Search for the cell housing the specified text and yield its [X, Y] center coordinate. 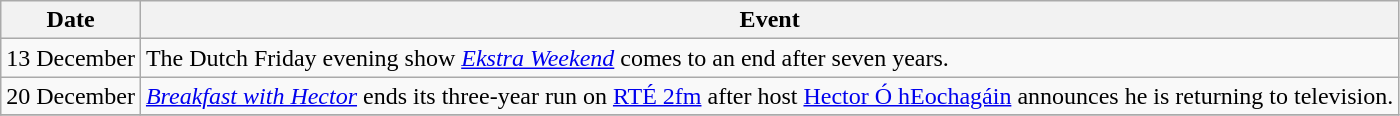
Event [769, 20]
The Dutch Friday evening show Ekstra Weekend comes to an end after seven years. [769, 58]
Breakfast with Hector ends its three-year run on RTÉ 2fm after host Hector Ó hEochagáin announces he is returning to television. [769, 96]
20 December [71, 96]
Date [71, 20]
13 December [71, 58]
